Capture the cell that displays the provided text and extract its [x, y] central coordinate. 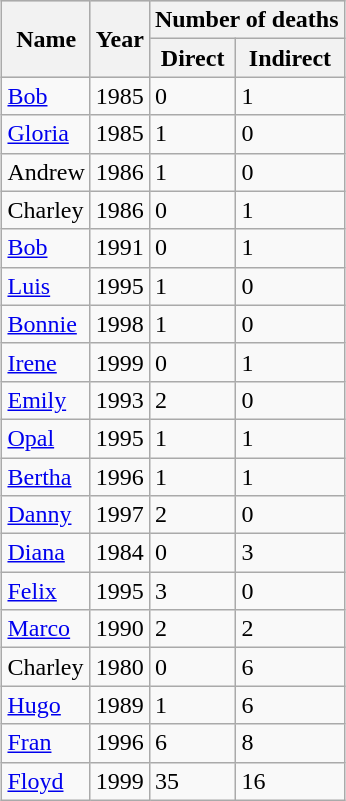
Year [120, 39]
Direct [192, 58]
Floyd [46, 781]
1997 [120, 515]
Gloria [46, 134]
1998 [120, 324]
Andrew [46, 172]
Bertha [46, 477]
8 [290, 743]
Danny [46, 515]
1990 [120, 629]
35 [192, 781]
Emily [46, 400]
1984 [120, 553]
Marco [46, 629]
Hugo [46, 705]
1989 [120, 705]
Name [46, 39]
Opal [46, 438]
Diana [46, 553]
Luis [46, 286]
Felix [46, 591]
16 [290, 781]
1991 [120, 248]
Fran [46, 743]
1993 [120, 400]
Number of deaths [246, 20]
Bonnie [46, 324]
1980 [120, 667]
Indirect [290, 58]
Irene [46, 362]
